Determine the (X, Y) coordinate at the center of the cell enclosing the given text.  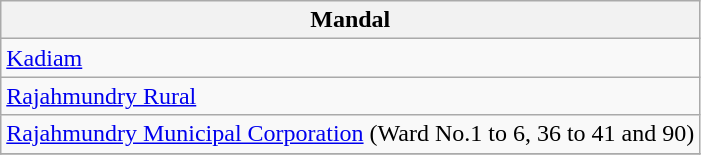
Rajahmundry Municipal Corporation (Ward No.1 to 6, 36 to 41 and 90) (350, 134)
Rajahmundry Rural (350, 96)
Mandal (350, 20)
Kadiam (350, 58)
